Capture the cell that displays the provided text and extract its [X, Y] central coordinate. 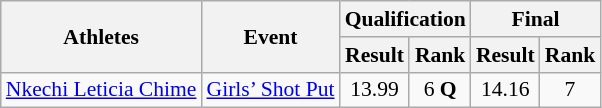
Athletes [102, 36]
Final [536, 19]
Girls’ Shot Put [270, 90]
7 [570, 90]
Qualification [406, 19]
13.99 [375, 90]
Nkechi Leticia Chime [102, 90]
6 Q [440, 90]
14.16 [506, 90]
Event [270, 36]
